Capture the cell that displays the provided text and extract its (x, y) central coordinate. 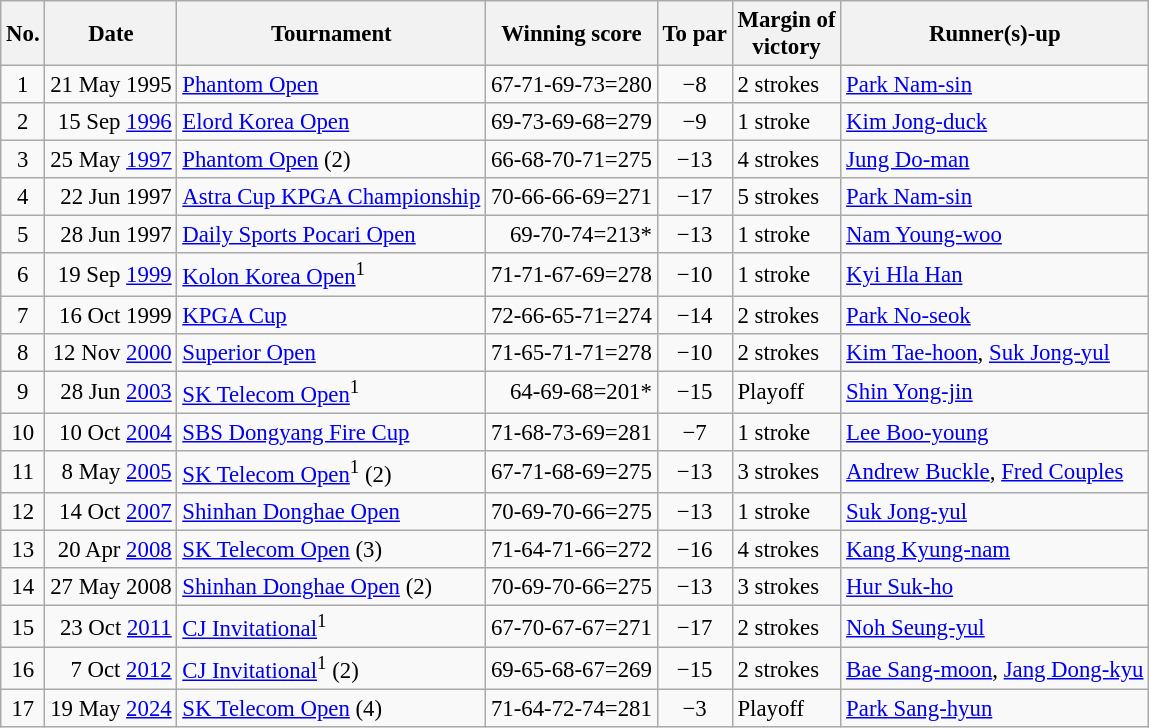
72-66-65-71=274 (572, 315)
19 Sep 1999 (111, 275)
Kim Tae-hoon, Suk Jong-yul (995, 352)
1 (23, 85)
67-70-67-67=271 (572, 627)
Kolon Korea Open1 (332, 275)
−14 (694, 315)
KPGA Cup (332, 315)
7 (23, 315)
SK Telecom Open (4) (332, 709)
11 (23, 472)
28 Jun 1997 (111, 235)
Lee Boo-young (995, 432)
15 Sep 1996 (111, 122)
71-64-72-74=281 (572, 709)
67-71-69-73=280 (572, 85)
Astra Cup KPGA Championship (332, 197)
Elord Korea Open (332, 122)
71-68-73-69=281 (572, 432)
3 (23, 160)
28 Jun 2003 (111, 392)
Hur Suk-ho (995, 587)
8 (23, 352)
71-64-71-66=272 (572, 549)
Phantom Open (2) (332, 160)
5 strokes (786, 197)
Margin ofvictory (786, 34)
66-68-70-71=275 (572, 160)
69-70-74=213* (572, 235)
−9 (694, 122)
25 May 1997 (111, 160)
Runner(s)-up (995, 34)
27 May 2008 (111, 587)
19 May 2024 (111, 709)
Daily Sports Pocari Open (332, 235)
17 (23, 709)
23 Oct 2011 (111, 627)
Shinhan Donghae Open (2) (332, 587)
4 (23, 197)
15 (23, 627)
Shin Yong-jin (995, 392)
Noh Seung-yul (995, 627)
SK Telecom Open (3) (332, 549)
No. (23, 34)
SK Telecom Open1 (2) (332, 472)
CJ Invitational1 (2) (332, 669)
SK Telecom Open1 (332, 392)
CJ Invitational1 (332, 627)
69-73-69-68=279 (572, 122)
16 (23, 669)
−8 (694, 85)
Date (111, 34)
71-71-67-69=278 (572, 275)
Suk Jong-yul (995, 512)
2 (23, 122)
To par (694, 34)
Kang Kyung-nam (995, 549)
12 (23, 512)
Bae Sang-moon, Jang Dong-kyu (995, 669)
12 Nov 2000 (111, 352)
Kim Jong-duck (995, 122)
69-65-68-67=269 (572, 669)
14 (23, 587)
20 Apr 2008 (111, 549)
71-65-71-71=278 (572, 352)
10 (23, 432)
67-71-68-69=275 (572, 472)
21 May 1995 (111, 85)
9 (23, 392)
10 Oct 2004 (111, 432)
SBS Dongyang Fire Cup (332, 432)
−7 (694, 432)
−16 (694, 549)
Nam Young-woo (995, 235)
Superior Open (332, 352)
Tournament (332, 34)
Shinhan Donghae Open (332, 512)
Winning score (572, 34)
Phantom Open (332, 85)
22 Jun 1997 (111, 197)
8 May 2005 (111, 472)
70-66-66-69=271 (572, 197)
14 Oct 2007 (111, 512)
16 Oct 1999 (111, 315)
13 (23, 549)
Park Sang-hyun (995, 709)
64-69-68=201* (572, 392)
Kyi Hla Han (995, 275)
−3 (694, 709)
Jung Do-man (995, 160)
6 (23, 275)
Park No-seok (995, 315)
7 Oct 2012 (111, 669)
Andrew Buckle, Fred Couples (995, 472)
5 (23, 235)
